For the text-containing cell, return its midpoint in (x, y) coordinate format. 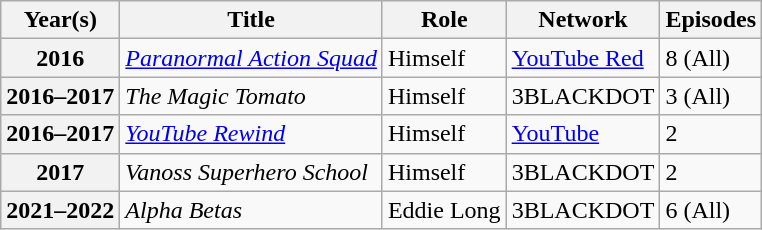
Title (252, 20)
Paranormal Action Squad (252, 58)
Network (583, 20)
YouTube Red (583, 58)
2017 (60, 172)
Role (444, 20)
Episodes (711, 20)
2016 (60, 58)
YouTube (583, 134)
Eddie Long (444, 210)
2021–2022 (60, 210)
Year(s) (60, 20)
YouTube Rewind (252, 134)
Vanoss Superhero School (252, 172)
6 (All) (711, 210)
3 (All) (711, 96)
The Magic Tomato (252, 96)
8 (All) (711, 58)
Alpha Betas (252, 210)
